Search for the cell housing the specified text and yield its (x, y) center coordinate. 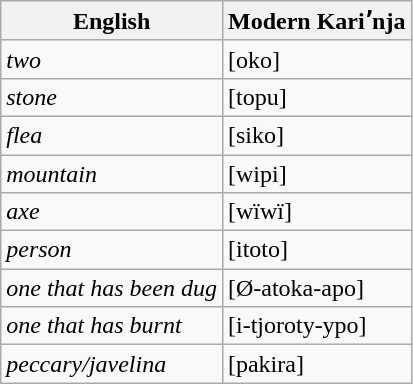
one that has been dug (112, 288)
[Ø-atoka-apo] (316, 288)
[itoto] (316, 250)
Modern Kariʼnja (316, 21)
mountain (112, 173)
[topu] (316, 97)
peccary/javelina (112, 364)
English (112, 21)
[wipi] (316, 173)
axe (112, 212)
[i-tjoroty-ypo] (316, 326)
one that has burnt (112, 326)
stone (112, 97)
[siko] (316, 135)
two (112, 59)
[pakira] (316, 364)
flea (112, 135)
[wïwï] (316, 212)
[oko] (316, 59)
person (112, 250)
